Capture the cell that displays the provided text and extract its [x, y] central coordinate. 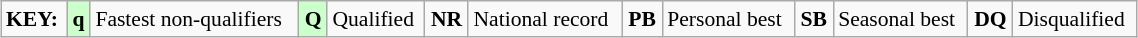
Personal best [728, 19]
KEY: [34, 19]
Fastest non-qualifiers [194, 19]
q [78, 19]
DQ [990, 19]
Qualified [376, 19]
NR [447, 19]
Disqualified [1075, 19]
Q [314, 19]
PB [642, 19]
SB [814, 19]
National record [545, 19]
Seasonal best [900, 19]
